Return the (x, y) coordinate for the center point of the cell that contains the specified text.  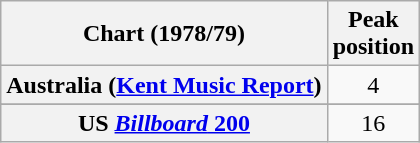
Australia (Kent Music Report) (164, 85)
Peakposition (373, 34)
US Billboard 200 (164, 123)
4 (373, 85)
16 (373, 123)
Chart (1978/79) (164, 34)
